Capture the cell that displays the provided text and extract its (X, Y) central coordinate. 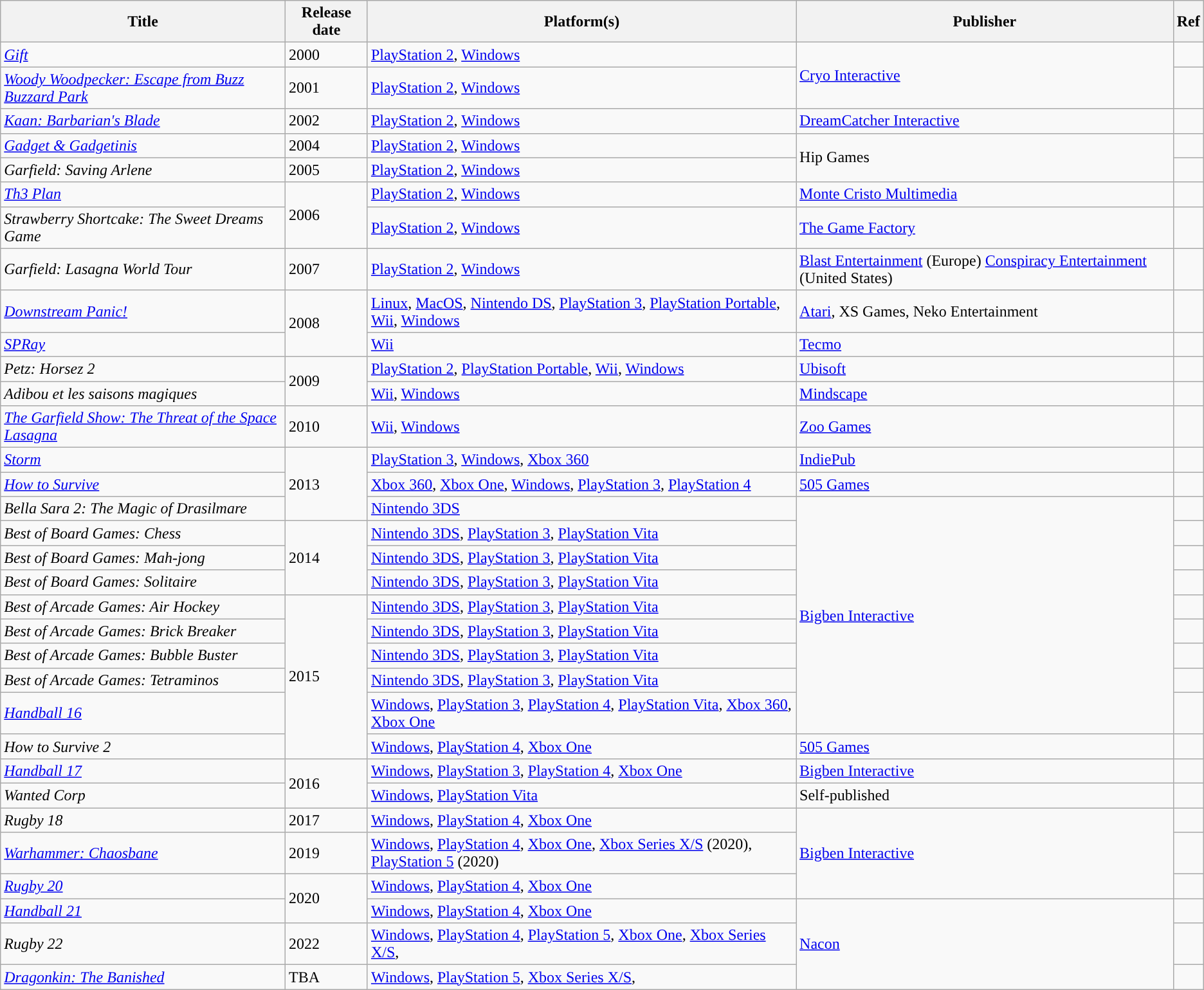
Handball 17 (143, 771)
2009 (327, 381)
Self-published (985, 795)
Woody Woodpecker: Escape from Buzz Buzzard Park (143, 87)
Windows, PlayStation 3, PlayStation 4, PlayStation Vita, Xbox 360, Xbox One (581, 713)
Release date (327, 22)
2000 (327, 55)
Windows, PlayStation 5, Xbox Series X/S, (581, 977)
Bella Sara 2: The Magic of Drasilmare (143, 509)
Adibou et les saisons magiques (143, 393)
Ref (1189, 22)
Linux, MacOS, Nintendo DS, PlayStation 3, PlayStation Portable, Wii, Windows (581, 311)
2006 (327, 215)
Wanted Corp (143, 795)
PlayStation 2, PlayStation Portable, Wii, Windows (581, 369)
Best of Arcade Games: Tetraminos (143, 680)
2010 (327, 427)
Garfield: Saving Arlene (143, 170)
Windows, PlayStation Vita (581, 795)
2005 (327, 170)
2001 (327, 87)
Rugby 20 (143, 886)
Strawberry Shortcake: The Sweet Dreams Game (143, 228)
2004 (327, 145)
Nacon (985, 944)
Wii (581, 344)
Monte Cristo Multimedia (985, 194)
2022 (327, 944)
TBA (327, 977)
Blast Entertainment (Europe) Conspiracy Entertainment (United States) (985, 269)
Best of Arcade Games: Air Hockey (143, 607)
Handball 21 (143, 911)
2008 (327, 323)
Cryo Interactive (985, 76)
Best of Board Games: Solitaire (143, 582)
2013 (327, 484)
Rugby 22 (143, 944)
Dragonkin: The Banished (143, 977)
The Game Factory (985, 228)
Windows, PlayStation 4, Xbox One, Xbox Series X/S (2020), PlayStation 5 (2020) (581, 853)
IndiePub (985, 460)
Title (143, 22)
Gadget & Gadgetinis (143, 145)
Nintendo 3DS (581, 509)
DreamCatcher Interactive (985, 121)
Downstream Panic! (143, 311)
PlayStation 3, Windows, Xbox 360 (581, 460)
Garfield: Lasagna World Tour (143, 269)
Xbox 360, Xbox One, Windows, PlayStation 3, PlayStation 4 (581, 484)
Windows, PlayStation 4, PlayStation 5, Xbox One, Xbox Series X/S, (581, 944)
Zoo Games (985, 427)
Best of Board Games: Mah-jong (143, 558)
2019 (327, 853)
Atari, XS Games, Neko Entertainment (985, 311)
Kaan: Barbarian's Blade (143, 121)
2020 (327, 899)
SPRay (143, 344)
Windows, PlayStation 3, PlayStation 4, Xbox One (581, 771)
Petz: Horsez 2 (143, 369)
Warhammer: Chaosbane (143, 853)
Storm (143, 460)
Platform(s) (581, 22)
Best of Arcade Games: Brick Breaker (143, 631)
2016 (327, 783)
2014 (327, 558)
Th3 Plan (143, 194)
Handball 16 (143, 713)
2007 (327, 269)
Hip Games (985, 158)
Mindscape (985, 393)
Publisher (985, 22)
Best of Arcade Games: Bubble Buster (143, 655)
Ubisoft (985, 369)
How to Survive 2 (143, 746)
Best of Board Games: Chess (143, 533)
How to Survive (143, 484)
2015 (327, 677)
Gift (143, 55)
Tecmo (985, 344)
2002 (327, 121)
The Garfield Show: The Threat of the Space Lasagna (143, 427)
2017 (327, 820)
Rugby 18 (143, 820)
